Return [X, Y] of the center of cell containing provided text 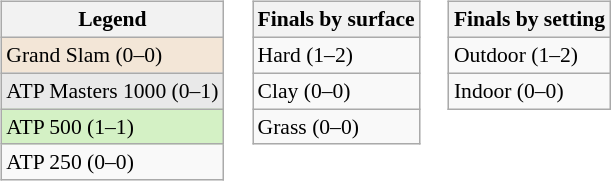
Outdoor (1–2) [530, 55]
Hard (1–2) [336, 55]
ATP 500 (1–1) [112, 127]
ATP 250 (0–0) [112, 162]
Grand Slam (0–0) [112, 55]
ATP Masters 1000 (0–1) [112, 91]
Finals by setting [530, 20]
Clay (0–0) [336, 91]
Grass (0–0) [336, 127]
Indoor (0–0) [530, 91]
Legend [112, 20]
Finals by surface [336, 20]
